Identify which cell holds the provided text, then report its [x, y] central coordinate. 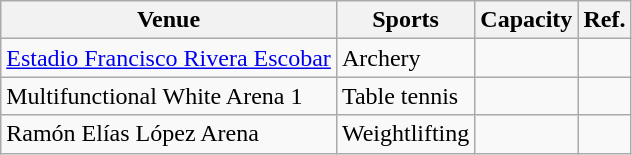
Archery [405, 58]
Table tennis [405, 96]
Multifunctional White Arena 1 [169, 96]
Ramón Elías López Arena [169, 134]
Weightlifting [405, 134]
Estadio Francisco Rivera Escobar [169, 58]
Sports [405, 20]
Venue [169, 20]
Capacity [526, 20]
Ref. [604, 20]
